For the text-containing cell, return its midpoint in [x, y] coordinate format. 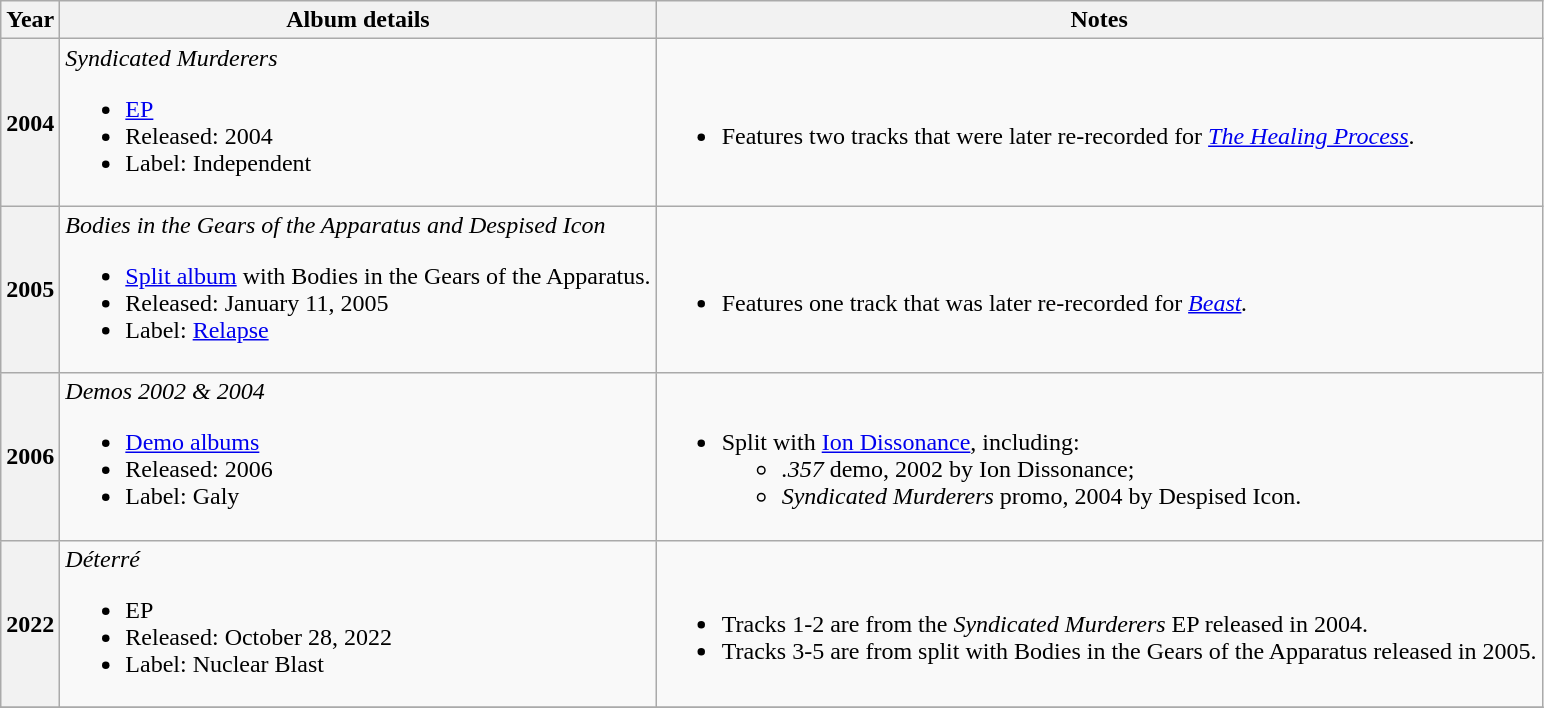
Bodies in the Gears of the Apparatus and Despised IconSplit album with Bodies in the Gears of the Apparatus.Released: January 11, 2005Label: Relapse [358, 290]
2005 [30, 290]
Year [30, 20]
Syndicated MurderersEPReleased: 2004Label: Independent [358, 122]
Features two tracks that were later re-recorded for The Healing Process. [1099, 122]
2022 [30, 624]
Demos 2002 & 2004Demo albumsReleased: 2006Label: Galy [358, 456]
2004 [30, 122]
Split with Ion Dissonance, including:.357 demo, 2002 by Ion Dissonance;Syndicated Murderers promo, 2004 by Despised Icon. [1099, 456]
Notes [1099, 20]
Album details [358, 20]
2006 [30, 456]
Features one track that was later re-recorded for Beast. [1099, 290]
DéterréEPReleased: October 28, 2022Label: Nuclear Blast [358, 624]
